Return the (x, y) coordinate for the center point of the cell that contains the specified text.  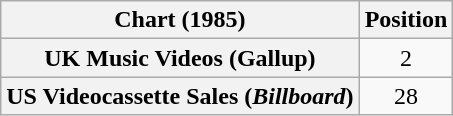
US Videocassette Sales (Billboard) (180, 96)
Chart (1985) (180, 20)
2 (406, 58)
UK Music Videos (Gallup) (180, 58)
Position (406, 20)
28 (406, 96)
